Identify which cell holds the provided text, then report its (x, y) central coordinate. 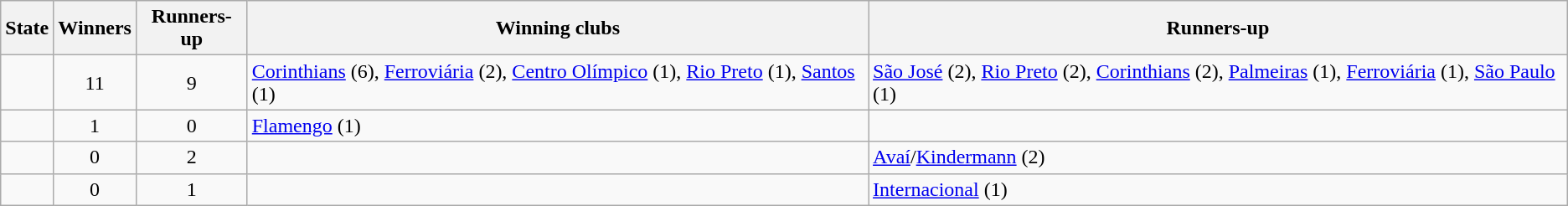
11 (95, 82)
Corinthians (6), Ferroviária (2), Centro Olímpico (1), Rio Preto (1), Santos (1) (558, 82)
2 (191, 157)
Flamengo (1) (558, 126)
Winning clubs (558, 28)
Winners (95, 28)
Avaí/Kindermann (2) (1218, 157)
State (27, 28)
São José (2), Rio Preto (2), Corinthians (2), Palmeiras (1), Ferroviária (1), São Paulo (1) (1218, 82)
9 (191, 82)
Internacional (1) (1218, 189)
